Return the (X, Y) coordinate for the center point of the cell that contains the specified text.  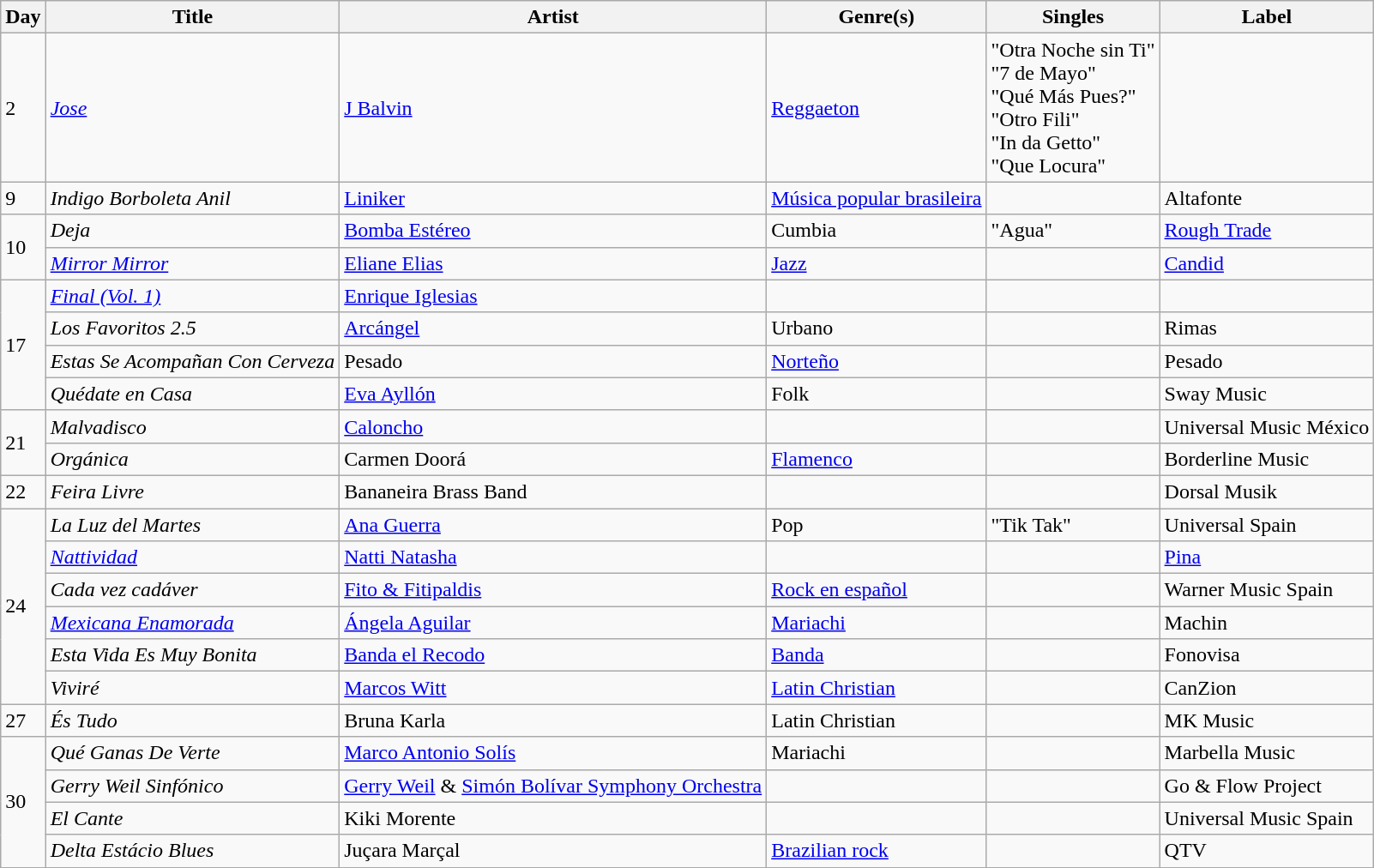
J Balvin (553, 108)
Warner Music Spain (1267, 590)
És Tudo (192, 720)
Machin (1267, 623)
QTV (1267, 851)
Singles (1073, 17)
MK Music (1267, 720)
Universal Spain (1267, 524)
Sway Music (1267, 394)
Universal Music México (1267, 426)
Quédate en Casa (192, 394)
Ana Guerra (553, 524)
CanZion (1267, 688)
Label (1267, 17)
Rimas (1267, 329)
Qué Ganas De Verte (192, 753)
9 (23, 198)
Jose (192, 108)
Banda (877, 655)
"Otra Noche sin Ti""7 de Mayo""Qué Más Pues?""Otro Fili""In da Getto""Que Locura" (1073, 108)
Brazilian rock (877, 851)
Flamenco (877, 459)
Estas Se Acompañan Con Cerveza (192, 361)
Title (192, 17)
Final (Vol. 1) (192, 296)
Indigo Borboleta Anil (192, 198)
Eliane Elias (553, 263)
Natti Natasha (553, 558)
Los Favoritos 2.5 (192, 329)
Mexicana Enamorada (192, 623)
Dorsal Musik (1267, 491)
Gerry Weil & Simón Bolívar Symphony Orchestra (553, 786)
Caloncho (553, 426)
Day (23, 17)
Candid (1267, 263)
El Cante (192, 818)
24 (23, 606)
Fito & Fitipaldis (553, 590)
Delta Estácio Blues (192, 851)
Pina (1267, 558)
Universal Music Spain (1267, 818)
Esta Vida Es Muy Bonita (192, 655)
Viviré (192, 688)
Ángela Aguilar (553, 623)
"Agua" (1073, 231)
Nattividad (192, 558)
Carmen Doorá (553, 459)
Marcos Witt (553, 688)
Cumbia (877, 231)
Reggaeton (877, 108)
Malvadisco (192, 426)
Enrique Iglesias (553, 296)
Altafonte (1267, 198)
Feira Livre (192, 491)
Eva Ayllón (553, 394)
Go & Flow Project (1267, 786)
10 (23, 247)
Gerry Weil Sinfónico (192, 786)
Marco Antonio Solís (553, 753)
Artist (553, 17)
Arcángel (553, 329)
21 (23, 443)
Rough Trade (1267, 231)
Jazz (877, 263)
Música popular brasileira (877, 198)
Rock en español (877, 590)
22 (23, 491)
17 (23, 345)
Bananeira Brass Band (553, 491)
Fonovisa (1267, 655)
Norteño (877, 361)
2 (23, 108)
27 (23, 720)
Deja (192, 231)
Bruna Karla (553, 720)
Liniker (553, 198)
Urbano (877, 329)
30 (23, 802)
Orgánica (192, 459)
Kiki Morente (553, 818)
La Luz del Martes (192, 524)
Borderline Music (1267, 459)
"Tik Tak" (1073, 524)
Bomba Estéreo (553, 231)
Marbella Music (1267, 753)
Genre(s) (877, 17)
Juçara Marçal (553, 851)
Folk (877, 394)
Banda el Recodo (553, 655)
Mirror Mirror (192, 263)
Pop (877, 524)
Cada vez cadáver (192, 590)
